Locate the cell with the specified text and output its [X, Y] center coordinate. 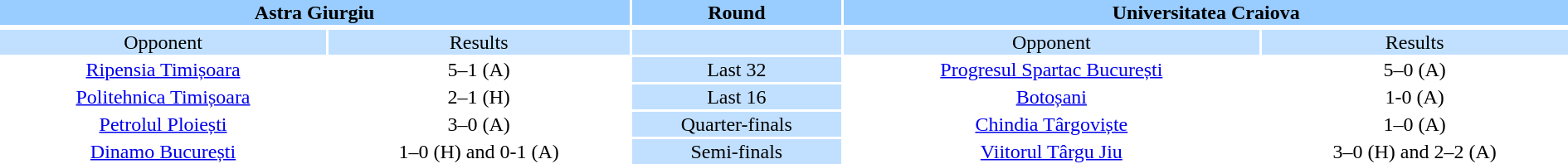
Dinamo București [163, 152]
Astra Giurgiu [314, 12]
1–0 (H) and 0-1 (A) [479, 152]
Round [737, 12]
1-0 (A) [1415, 97]
2–1 (H) [479, 97]
1–0 (A) [1415, 124]
Last 32 [737, 70]
5–0 (A) [1415, 70]
Politehnica Timișoara [163, 97]
3–0 (A) [479, 124]
Semi-finals [737, 152]
Universitatea Craiova [1206, 12]
Progresul Spartac București [1051, 70]
Last 16 [737, 97]
Quarter-finals [737, 124]
3–0 (H) and 2–2 (A) [1415, 152]
Viitorul Târgu Jiu [1051, 152]
5–1 (A) [479, 70]
Ripensia Timișoara [163, 70]
Botoșani [1051, 97]
Petrolul Ploiești [163, 124]
Chindia Târgoviște [1051, 124]
